Detect which cell encompasses the target text, then output its [x, y] center coordinate. 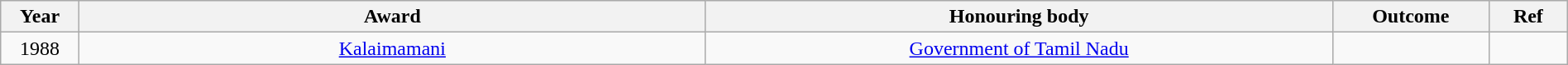
Kalaimamani [392, 48]
Ref [1528, 17]
Year [40, 17]
Government of Tamil Nadu [1019, 48]
Outcome [1411, 17]
Honouring body [1019, 17]
Award [392, 17]
1988 [40, 48]
